Search for the cell housing the specified text and yield its [x, y] center coordinate. 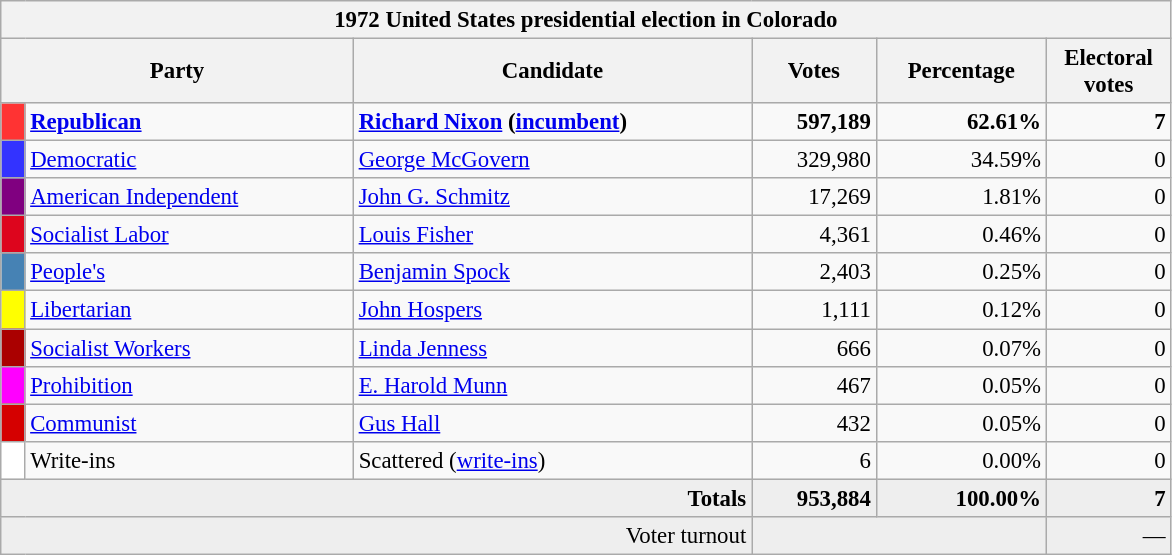
Voter turnout [376, 536]
17,269 [814, 197]
People's [189, 273]
953,884 [814, 498]
Libertarian [189, 310]
0.07% [961, 348]
Prohibition [189, 385]
Gus Hall [552, 423]
0.12% [961, 310]
Candidate [552, 72]
1972 United States presidential election in Colorado [586, 20]
Party [178, 72]
— [1108, 536]
Republican [189, 122]
John G. Schmitz [552, 197]
0.00% [961, 460]
4,361 [814, 235]
0.46% [961, 235]
329,980 [814, 160]
George McGovern [552, 160]
34.59% [961, 160]
Democratic [189, 160]
100.00% [961, 498]
Communist [189, 423]
1,111 [814, 310]
666 [814, 348]
Benjamin Spock [552, 273]
Percentage [961, 72]
American Independent [189, 197]
John Hospers [552, 310]
2,403 [814, 273]
467 [814, 385]
Write-ins [189, 460]
62.61% [961, 122]
1.81% [961, 197]
0.25% [961, 273]
Richard Nixon (incumbent) [552, 122]
Socialist Labor [189, 235]
597,189 [814, 122]
Scattered (write-ins) [552, 460]
432 [814, 423]
Votes [814, 72]
E. Harold Munn [552, 385]
Electoral votes [1108, 72]
Socialist Workers [189, 348]
Totals [376, 498]
6 [814, 460]
Louis Fisher [552, 235]
Linda Jenness [552, 348]
